Detect which cell encompasses the target text, then output its (X, Y) center coordinate. 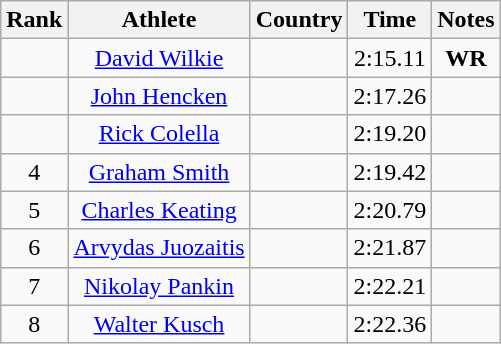
2:19.42 (390, 172)
Arvydas Juozaitis (159, 248)
David Wilkie (159, 58)
2:22.21 (390, 286)
6 (34, 248)
Walter Kusch (159, 324)
Nikolay Pankin (159, 286)
WR (466, 58)
Country (299, 20)
Time (390, 20)
8 (34, 324)
5 (34, 210)
2:20.79 (390, 210)
4 (34, 172)
7 (34, 286)
2:19.20 (390, 134)
2:21.87 (390, 248)
Notes (466, 20)
John Hencken (159, 96)
2:15.11 (390, 58)
Rank (34, 20)
2:17.26 (390, 96)
Athlete (159, 20)
Charles Keating (159, 210)
2:22.36 (390, 324)
Graham Smith (159, 172)
Rick Colella (159, 134)
